Determine the (x, y) coordinate at the center of the cell enclosing the given text.  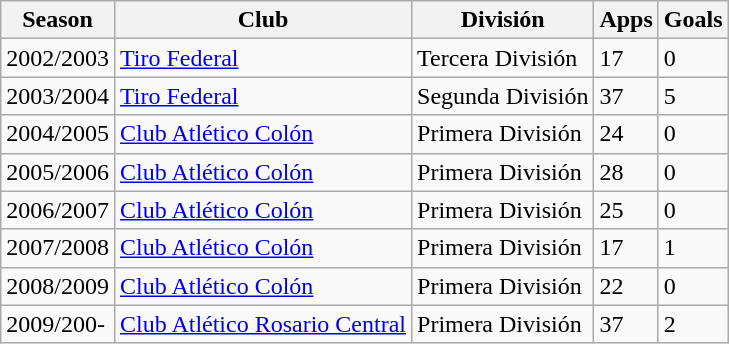
2 (693, 324)
Season (58, 20)
Club Atlético Rosario Central (262, 324)
2002/2003 (58, 58)
5 (693, 96)
25 (626, 210)
2004/2005 (58, 134)
División (503, 20)
22 (626, 286)
Apps (626, 20)
24 (626, 134)
Tercera División (503, 58)
28 (626, 172)
Club (262, 20)
2006/2007 (58, 210)
2003/2004 (58, 96)
Segunda División (503, 96)
2007/2008 (58, 248)
2005/2006 (58, 172)
2009/200- (58, 324)
Goals (693, 20)
2008/2009 (58, 286)
1 (693, 248)
